Detect which cell encompasses the target text, then output its (X, Y) center coordinate. 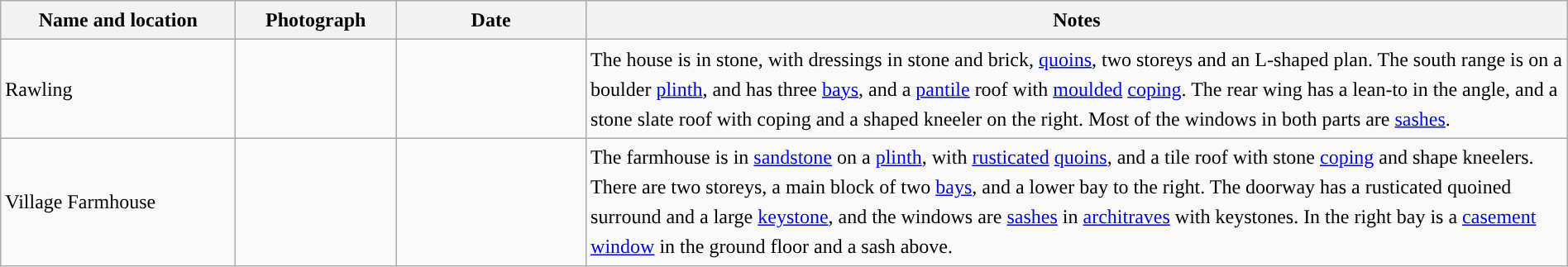
Village Farmhouse (118, 202)
Rawling (118, 89)
Date (491, 20)
Photograph (316, 20)
Name and location (118, 20)
Notes (1077, 20)
